Pinpoint the cell where the given text exists, returning its (X, Y) midpoint coordinate. 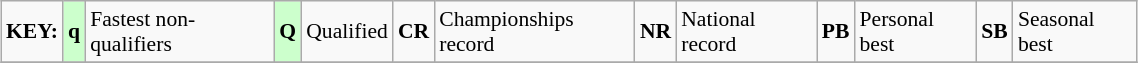
Q (288, 32)
Seasonal best (1075, 32)
Personal best (916, 32)
q (74, 32)
NR (656, 32)
PB (836, 32)
Qualified (347, 32)
Fastest non-qualifiers (180, 32)
Championships record (534, 32)
CR (414, 32)
KEY: (32, 32)
National record (746, 32)
SB (994, 32)
